Determine the (X, Y) coordinate at the center of the cell enclosing the given text.  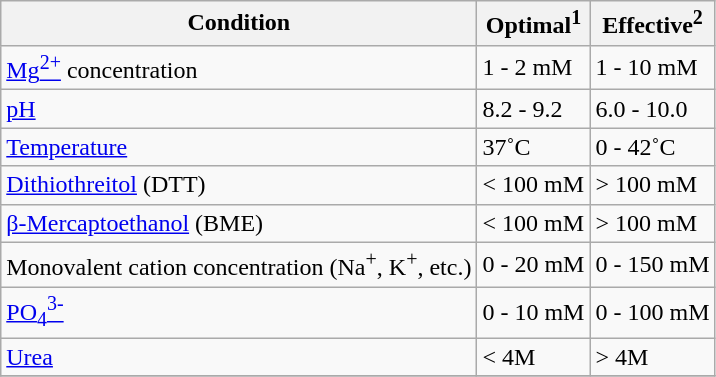
> 4M (652, 357)
Monovalent cation concentration (Na+, K+, etc.) (239, 264)
Condition (239, 24)
1 - 10 mM (652, 68)
37˚C (534, 147)
β-Mercaptoethanol (BME) (239, 223)
0 - 100 mM (652, 312)
0 - 10 mM (534, 312)
0 - 42˚C (652, 147)
Mg2+ concentration (239, 68)
PO43- (239, 312)
pH (239, 109)
Effective2 (652, 24)
Temperature (239, 147)
< 4M (534, 357)
1 - 2 mM (534, 68)
0 - 150 mM (652, 264)
Dithiothreitol (DTT) (239, 185)
8.2 - 9.2 (534, 109)
Urea (239, 357)
Optimal1 (534, 24)
0 - 20 mM (534, 264)
6.0 - 10.0 (652, 109)
